Scan for the cell matching the given text and deliver its (x, y) coordinate at center. 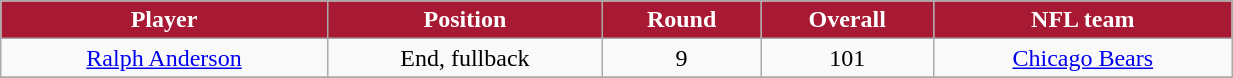
Round (682, 20)
Chicago Bears (1083, 58)
Ralph Anderson (164, 58)
Overall (846, 20)
101 (846, 58)
NFL team (1083, 20)
End, fullback (464, 58)
Player (164, 20)
Position (464, 20)
9 (682, 58)
